Scan for the cell matching the given text and deliver its (x, y) coordinate at center. 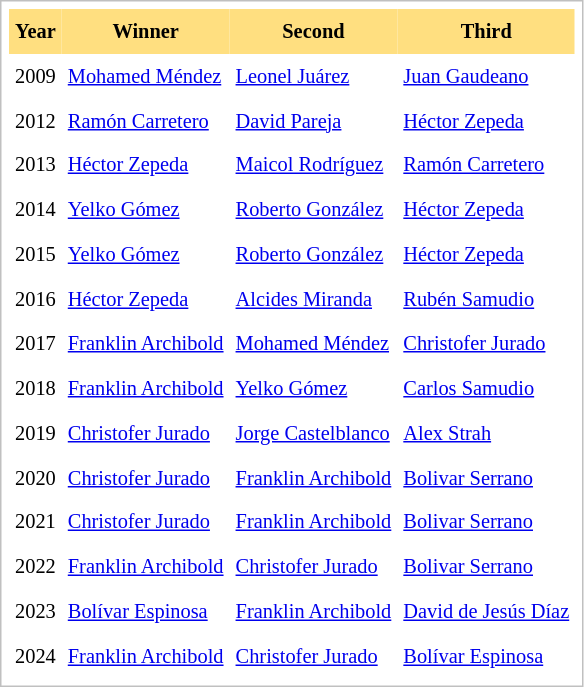
Maicol Rodríguez (314, 166)
Winner (146, 32)
2014 (36, 210)
Third (486, 32)
2012 (36, 120)
David Pareja (314, 120)
2017 (36, 344)
2009 (36, 76)
Leonel Juárez (314, 76)
2013 (36, 166)
Rubén Samudio (486, 300)
Carlos Samudio (486, 388)
Alex Strah (486, 434)
2022 (36, 566)
2018 (36, 388)
2023 (36, 612)
Second (314, 32)
2021 (36, 522)
David de Jesús Díaz (486, 612)
Year (36, 32)
2019 (36, 434)
Alcides Miranda (314, 300)
Juan Gaudeano (486, 76)
2016 (36, 300)
2024 (36, 656)
Jorge Castelblanco (314, 434)
2015 (36, 254)
2020 (36, 478)
